From the cell containing the given text, extract its center point as (x, y) coordinate. 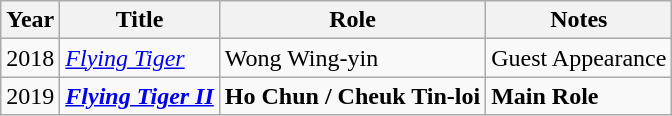
Flying Tiger II (140, 96)
Wong Wing-yin (352, 58)
Flying Tiger (140, 58)
Main Role (579, 96)
Role (352, 20)
Ho Chun / Cheuk Tin-loi (352, 96)
Title (140, 20)
Notes (579, 20)
Year (30, 20)
2018 (30, 58)
Guest Appearance (579, 58)
2019 (30, 96)
